Find where the given text appears and provide that cell's center as [x, y] coordinate. 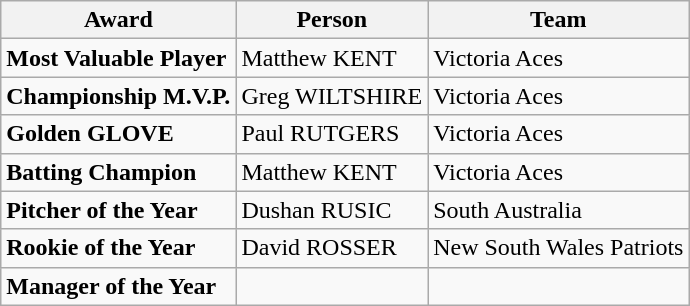
Greg WILTSHIRE [332, 96]
Rookie of the Year [118, 248]
Golden GLOVE [118, 134]
Batting Champion [118, 172]
Most Valuable Player [118, 58]
New South Wales Patriots [558, 248]
Team [558, 20]
David ROSSER [332, 248]
Manager of the Year [118, 286]
Person [332, 20]
Championship M.V.P. [118, 96]
South Australia [558, 210]
Award [118, 20]
Paul RUTGERS [332, 134]
Pitcher of the Year [118, 210]
Dushan RUSIC [332, 210]
